Search for the cell housing the specified text and yield its [x, y] center coordinate. 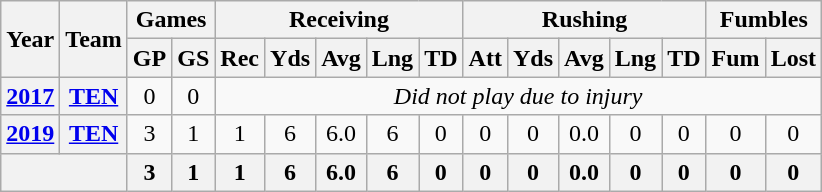
Games [170, 20]
Att [485, 58]
GP [149, 58]
Lost [793, 58]
Rushing [584, 20]
2017 [30, 96]
2019 [30, 134]
Fumbles [764, 20]
Rec [240, 58]
Team [94, 39]
Fum [736, 58]
Did not play due to injury [518, 96]
Receiving [339, 20]
GS [194, 58]
Year [30, 39]
